Determine the (x, y) coordinate at the center of the cell enclosing the given text.  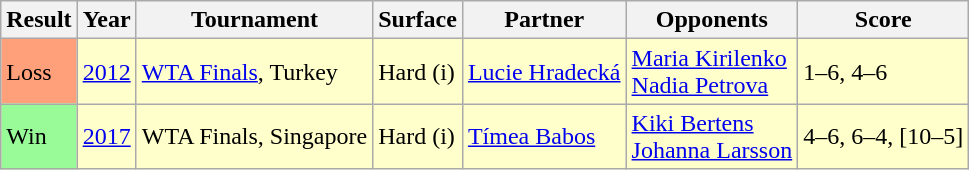
Result (39, 20)
Surface (418, 20)
2017 (106, 136)
Year (106, 20)
Partner (544, 20)
2012 (106, 72)
Kiki Bertens Johanna Larsson (712, 136)
1–6, 4–6 (884, 72)
Score (884, 20)
Lucie Hradecká (544, 72)
Loss (39, 72)
WTA Finals, Singapore (254, 136)
Win (39, 136)
4–6, 6–4, [10–5] (884, 136)
Tournament (254, 20)
Opponents (712, 20)
Tímea Babos (544, 136)
WTA Finals, Turkey (254, 72)
Maria Kirilenko Nadia Petrova (712, 72)
